For the text-containing cell, return its midpoint in (X, Y) coordinate format. 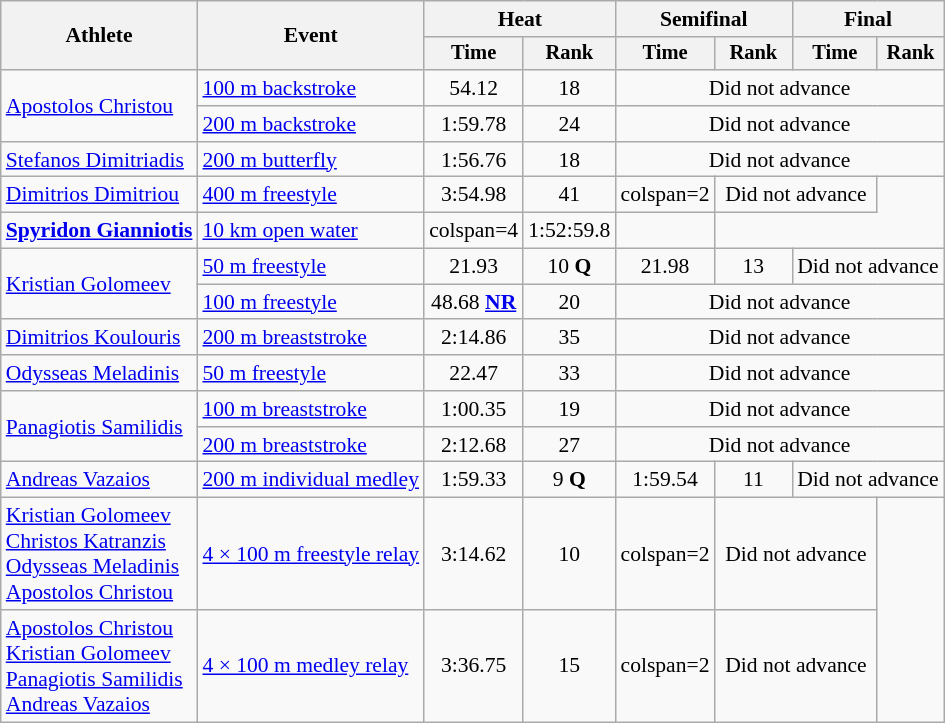
4 × 100 m medley relay (310, 666)
4 × 100 m freestyle relay (310, 554)
200 m individual medley (310, 480)
Odysseas Meladinis (100, 373)
200 m butterfly (310, 160)
100 m freestyle (310, 302)
20 (569, 302)
1:52:59.8 (569, 231)
3:14.62 (474, 554)
3:36.75 (474, 666)
Semifinal (704, 19)
Panagiotis Samilidis (100, 426)
Kristian GolomeevChristos KatranzisOdysseas MeladinisApostolos Christou (100, 554)
Apostolos Christou (100, 106)
15 (569, 666)
400 m freestyle (310, 195)
21.93 (474, 267)
Heat (520, 19)
2:12.68 (474, 445)
100 m backstroke (310, 88)
1:59.33 (474, 480)
3:54.98 (474, 195)
colspan=4 (474, 231)
Dimitrios Dimitriou (100, 195)
Dimitrios Koulouris (100, 338)
Event (310, 36)
33 (569, 373)
200 m backstroke (310, 124)
Final (868, 19)
1:00.35 (474, 409)
2:14.86 (474, 338)
Apostolos ChristouKristian GolomeevPanagiotis SamilidisAndreas Vazaios (100, 666)
54.12 (474, 88)
Spyridon Gianniotis (100, 231)
22.47 (474, 373)
Athlete (100, 36)
1:56.76 (474, 160)
Andreas Vazaios (100, 480)
48.68 NR (474, 302)
21.98 (664, 267)
27 (569, 445)
10 km open water (310, 231)
35 (569, 338)
1:59.54 (664, 480)
1:59.78 (474, 124)
100 m breaststroke (310, 409)
Stefanos Dimitriadis (100, 160)
11 (754, 480)
13 (754, 267)
41 (569, 195)
9 Q (569, 480)
24 (569, 124)
19 (569, 409)
10 (569, 554)
Kristian Golomeev (100, 284)
10 Q (569, 267)
